Determine the [X, Y] coordinate at the center of the cell enclosing the given text.  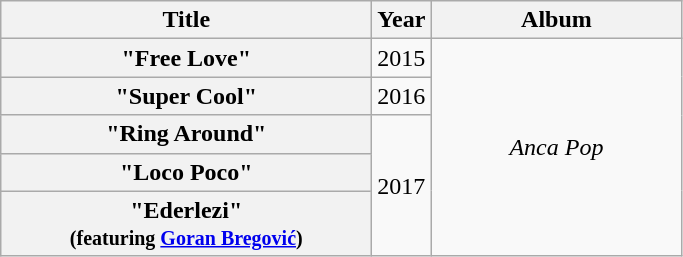
"Free Love" [186, 58]
2015 [402, 58]
Year [402, 20]
Anca Pop [556, 148]
Album [556, 20]
2016 [402, 96]
"Ring Around" [186, 134]
"Ederlezi"(featuring Goran Bregović) [186, 224]
"Super Cool" [186, 96]
2017 [402, 186]
Title [186, 20]
"Loco Poco" [186, 172]
